Find where the given text appears and provide that cell's center as (X, Y) coordinate. 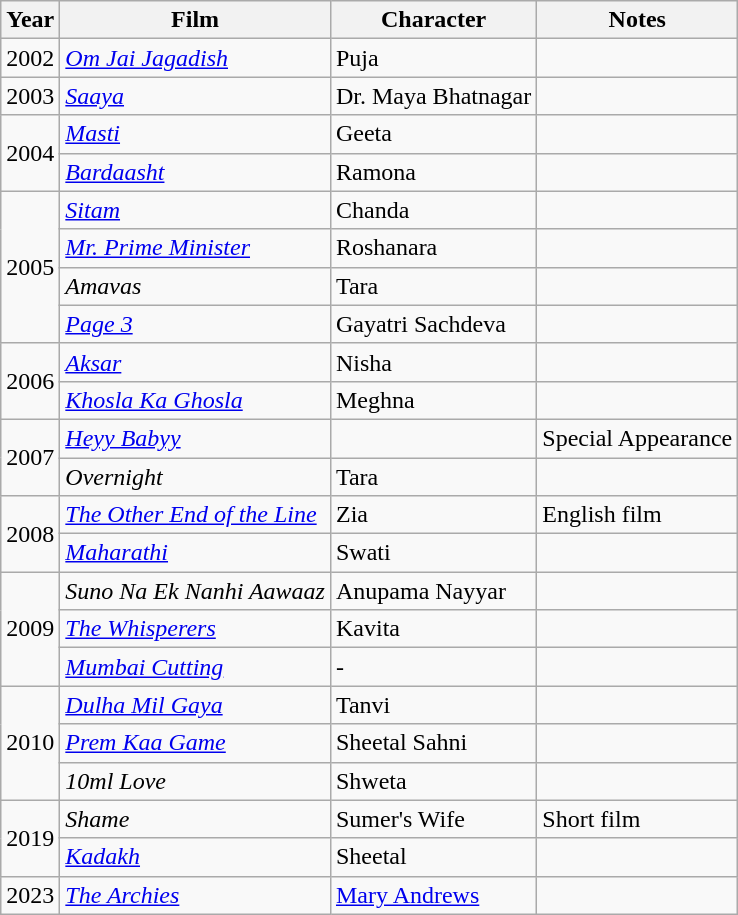
Page 3 (196, 324)
2008 (30, 534)
English film (638, 515)
Notes (638, 20)
2003 (30, 96)
Suno Na Ek Nanhi Aawaaz (196, 591)
Sumer's Wife (433, 819)
Saaya (196, 96)
Roshanara (433, 248)
Character (433, 20)
Sheetal Sahni (433, 743)
2010 (30, 743)
Sheetal (433, 857)
10ml Love (196, 781)
2019 (30, 838)
Special Appearance (638, 438)
Shame (196, 819)
2002 (30, 58)
Maharathi (196, 553)
Heyy Babyy (196, 438)
Tanvi (433, 705)
Khosla Ka Ghosla (196, 400)
Anupama Nayyar (433, 591)
The Whisperers (196, 629)
Gayatri Sachdeva (433, 324)
The Archies (196, 895)
Shweta (433, 781)
Bardaasht (196, 172)
Aksar (196, 362)
Dulha Mil Gaya (196, 705)
- (433, 667)
Meghna (433, 400)
Swati (433, 553)
2006 (30, 381)
2007 (30, 457)
Short film (638, 819)
Mumbai Cutting (196, 667)
Prem Kaa Game (196, 743)
Masti (196, 134)
Zia (433, 515)
Chanda (433, 210)
Geeta (433, 134)
2005 (30, 267)
Mr. Prime Minister (196, 248)
Kadakh (196, 857)
Overnight (196, 477)
Sitam (196, 210)
Puja (433, 58)
2004 (30, 153)
Mary Andrews (433, 895)
Dr. Maya Bhatnagar (433, 96)
2009 (30, 629)
Ramona (433, 172)
Om Jai Jagadish (196, 58)
The Other End of the Line (196, 515)
Kavita (433, 629)
Nisha (433, 362)
Year (30, 20)
Film (196, 20)
2023 (30, 895)
Amavas (196, 286)
